Pinpoint the cell where the given text exists, returning its [x, y] midpoint coordinate. 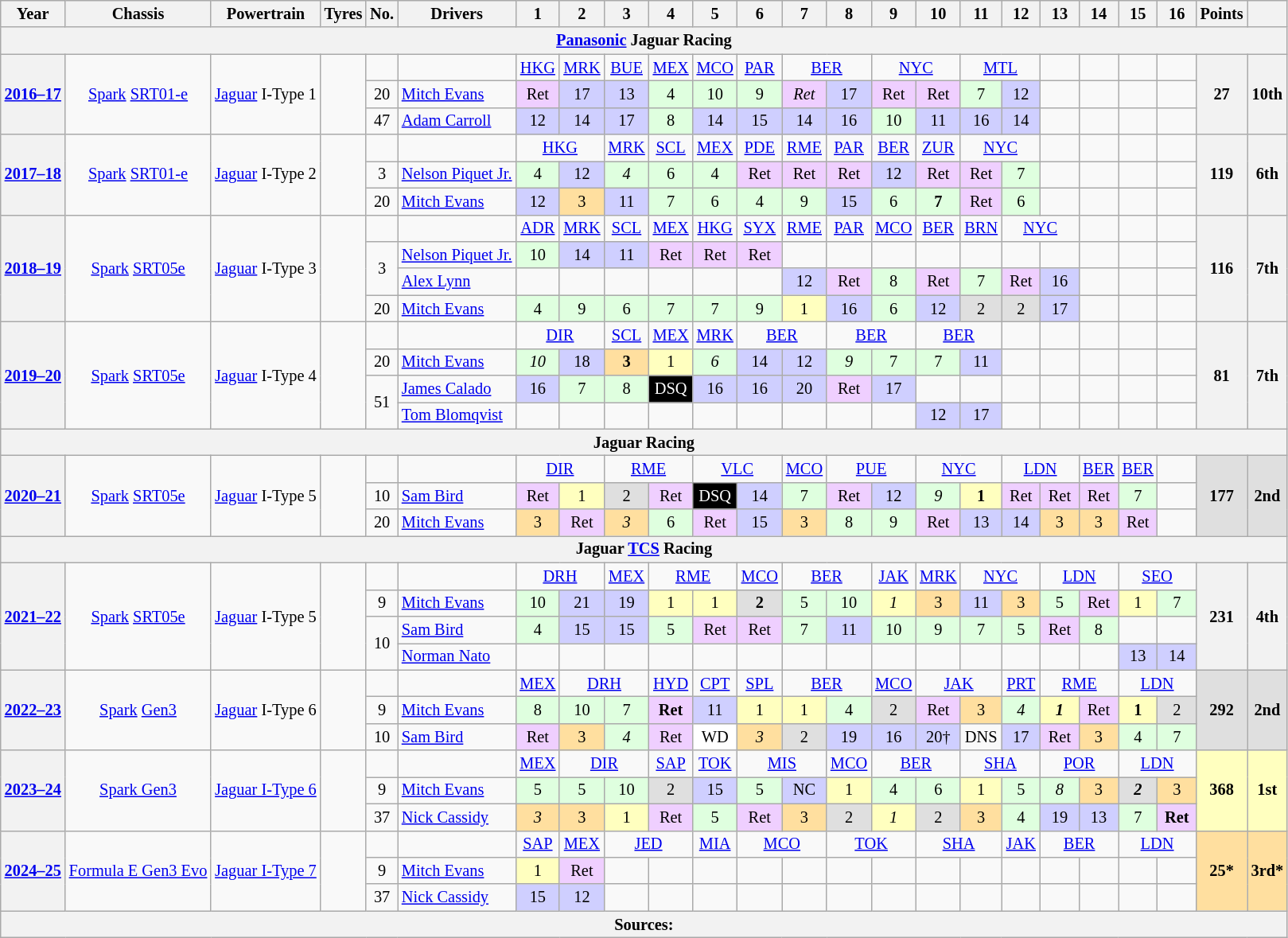
2022–23 [33, 710]
JED [648, 844]
4th [1267, 616]
2019–20 [33, 376]
231 [1222, 616]
ADR [538, 228]
Tyres [344, 14]
PUE [871, 469]
Drivers [457, 14]
HYD [671, 683]
Powertrain [266, 14]
2024–25 [33, 870]
1st [1267, 791]
ZUR [938, 148]
Points [1222, 14]
Sources: [644, 924]
Norman Nato [457, 656]
Tom Blomqvist [457, 415]
Jaguar I-Type 3 [266, 269]
No. [382, 14]
21 [582, 603]
POR [1080, 764]
Formula E Gen3 Evo [138, 870]
18 [582, 362]
10th [1267, 94]
2021–22 [33, 616]
2016–17 [33, 94]
51 [382, 403]
Jaguar I-Type 2 [266, 175]
NC [804, 790]
25* [1222, 870]
James Calado [457, 389]
Panasonic Jaguar Racing [644, 41]
SPL [760, 683]
Jaguar I-Type 7 [266, 870]
VLC [737, 469]
Adam Carroll [457, 121]
Jaguar I-Type 1 [266, 94]
27 [1222, 94]
119 [1222, 175]
DNS [981, 737]
MIA [715, 844]
2017–18 [33, 175]
3rd* [1267, 870]
6th [1267, 175]
SYX [760, 228]
81 [1222, 376]
177 [1222, 495]
292 [1222, 710]
Jaguar I-Type 4 [266, 376]
Chassis [138, 14]
20† [938, 737]
2018–19 [33, 269]
MTL [1000, 68]
SEO [1158, 576]
Year [33, 14]
CPT [715, 683]
BUE [626, 68]
2023–24 [33, 791]
Jaguar Racing [644, 442]
PRT [1021, 683]
Alex Lynn [457, 282]
BRN [981, 228]
PDE [760, 148]
47 [382, 121]
Jaguar TCS Racing [644, 549]
368 [1222, 791]
116 [1222, 269]
2020–21 [33, 495]
MIS [782, 764]
WD [715, 737]
